Determine the [x, y] coordinate at the center of the cell enclosing the given text.  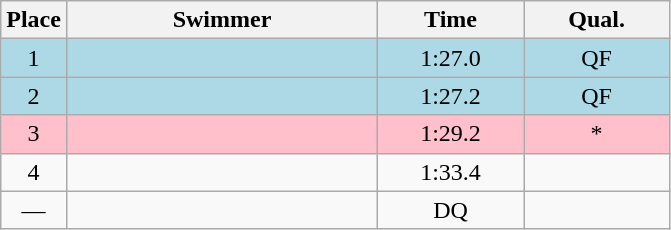
1 [34, 58]
1:27.0 [451, 58]
3 [34, 134]
Swimmer [222, 20]
1:29.2 [451, 134]
Place [34, 20]
4 [34, 172]
2 [34, 96]
1:33.4 [451, 172]
— [34, 210]
Qual. [597, 20]
1:27.2 [451, 96]
Time [451, 20]
DQ [451, 210]
* [597, 134]
